Scan for the cell matching the given text and deliver its [X, Y] coordinate at center. 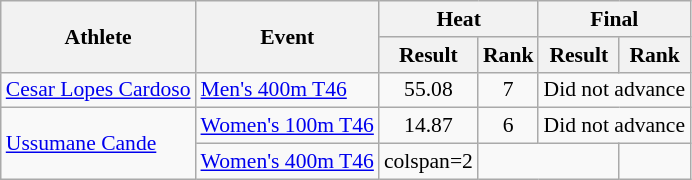
Women's 400m T46 [288, 162]
Cesar Lopes Cardoso [98, 90]
Event [288, 36]
7 [508, 90]
55.08 [428, 90]
14.87 [428, 126]
Women's 100m T46 [288, 126]
6 [508, 126]
colspan=2 [428, 162]
Men's 400m T46 [288, 90]
Ussumane Cande [98, 144]
Athlete [98, 36]
Final [614, 19]
Heat [459, 19]
